Determine the (x, y) coordinate at the center of the cell enclosing the given text.  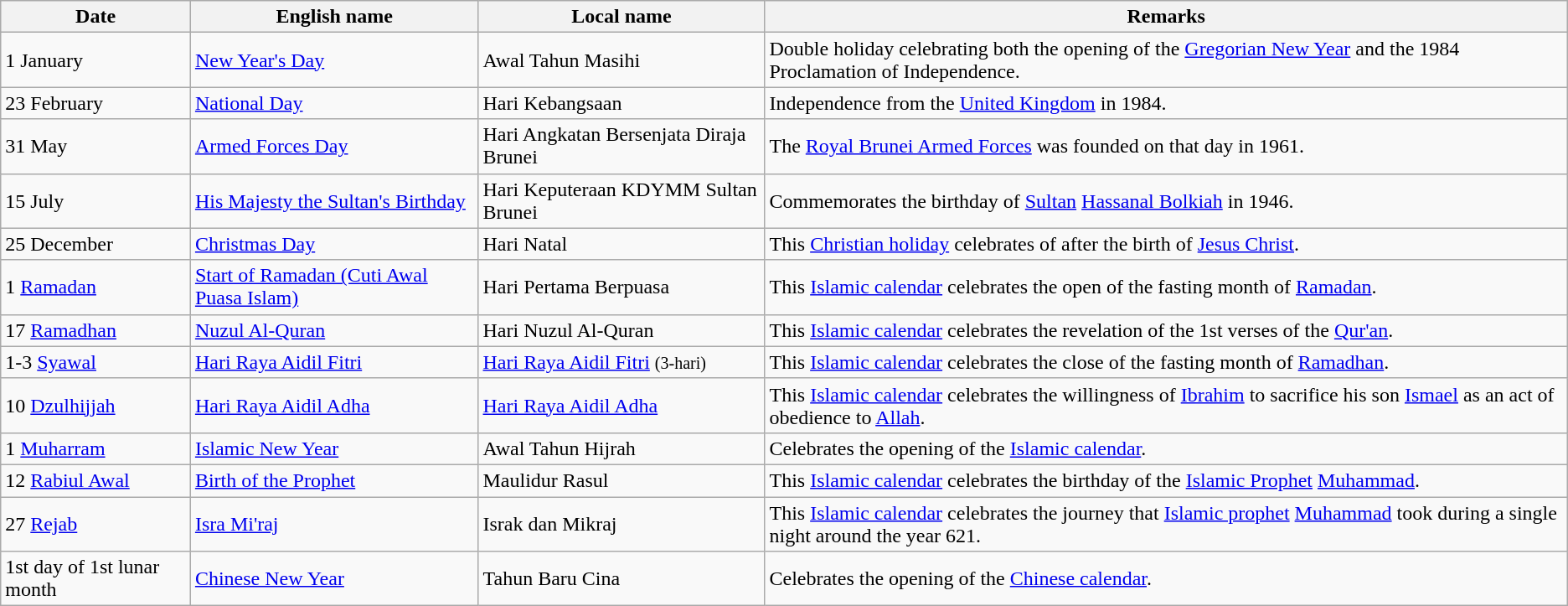
Islamic New Year (334, 448)
Local name (622, 17)
Israk dan Mikraj (622, 523)
Tahun Baru Cina (622, 578)
Hari Natal (622, 244)
Chinese New Year (334, 578)
This Islamic calendar celebrates the close of the fasting month of Ramadhan. (1166, 362)
Commemorates the birthday of Sultan Hassanal Bolkiah in 1946. (1166, 201)
His Majesty the Sultan's Birthday (334, 201)
This Islamic calendar celebrates the willingness of Ibrahim to sacrifice his son Ismael as an act of obedience to Allah. (1166, 406)
Christmas Day (334, 244)
1-3 Syawal (95, 362)
New Year's Day (334, 60)
23 February (95, 103)
Armed Forces Day (334, 146)
Nuzul Al-Quran (334, 330)
17 Ramadhan (95, 330)
English name (334, 17)
Hari Angkatan Bersenjata Diraja Brunei (622, 146)
This Islamic calendar celebrates the journey that Islamic prophet Muhammad took during a single night around the year 621. (1166, 523)
This Islamic calendar celebrates the open of the fasting month of Ramadan. (1166, 287)
Hari Nuzul Al-Quran (622, 330)
12 Rabiul Awal (95, 480)
Awal Tahun Hijrah (622, 448)
Hari Pertama Berpuasa (622, 287)
This Islamic calendar celebrates the birthday of the Islamic Prophet Muhammad. (1166, 480)
1st day of 1st lunar month (95, 578)
Remarks (1166, 17)
1 Ramadan (95, 287)
Maulidur Rasul (622, 480)
Celebrates the opening of the Chinese calendar. (1166, 578)
Double holiday celebrating both the opening of the Gregorian New Year and the 1984 Proclamation of Independence. (1166, 60)
1 Muharram (95, 448)
This Islamic calendar celebrates the revelation of the 1st verses of the Qur'an. (1166, 330)
Celebrates the opening of the Islamic calendar. (1166, 448)
This Christian holiday celebrates of after the birth of Jesus Christ. (1166, 244)
National Day (334, 103)
Birth of the Prophet (334, 480)
31 May (95, 146)
The Royal Brunei Armed Forces was founded on that day in 1961. (1166, 146)
Hari Raya Aidil Fitri (3-hari) (622, 362)
Hari Keputeraan KDYMM Sultan Brunei (622, 201)
Awal Tahun Masihi (622, 60)
Date (95, 17)
15 July (95, 201)
Hari Kebangsaan (622, 103)
Isra Mi'raj (334, 523)
10 Dzulhijjah (95, 406)
Independence from the United Kingdom in 1984. (1166, 103)
Hari Raya Aidil Fitri (334, 362)
Start of Ramadan (Cuti Awal Puasa Islam) (334, 287)
1 January (95, 60)
25 December (95, 244)
27 Rejab (95, 523)
